Pinpoint the cell where the given text exists, returning its (x, y) midpoint coordinate. 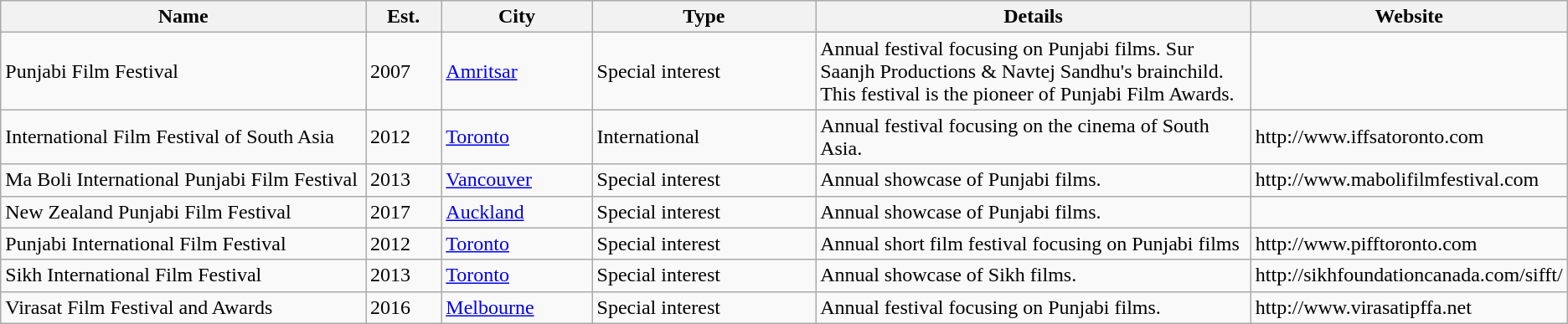
New Zealand Punjabi Film Festival (183, 212)
2016 (404, 307)
Type (704, 17)
http://www.iffsatoronto.com (1409, 137)
Virasat Film Festival and Awards (183, 307)
Punjabi International Film Festival (183, 244)
Punjabi Film Festival (183, 71)
Details (1034, 17)
Melbourne (517, 307)
International (704, 137)
Sikh International Film Festival (183, 275)
2007 (404, 71)
2017 (404, 212)
http://www.mabolifilmfestival.com (1409, 180)
Annual festival focusing on the cinema of South Asia. (1034, 137)
Amritsar (517, 71)
Annual festival focusing on Punjabi films. Sur Saanjh Productions & Navtej Sandhu's brainchild. This festival is the pioneer of Punjabi Film Awards. (1034, 71)
City (517, 17)
Annual short film festival focusing on Punjabi films (1034, 244)
http://www.virasatipffa.net (1409, 307)
Est. (404, 17)
Annual festival focusing on Punjabi films. (1034, 307)
Annual showcase of Sikh films. (1034, 275)
Auckland (517, 212)
http://sikhfoundationcanada.com/sifft/ (1409, 275)
International Film Festival of South Asia (183, 137)
Website (1409, 17)
Vancouver (517, 180)
Ma Boli International Punjabi Film Festival (183, 180)
http://www.pifftoronto.com (1409, 244)
Name (183, 17)
